From the cell containing the given text, extract its center point as [X, Y] coordinate. 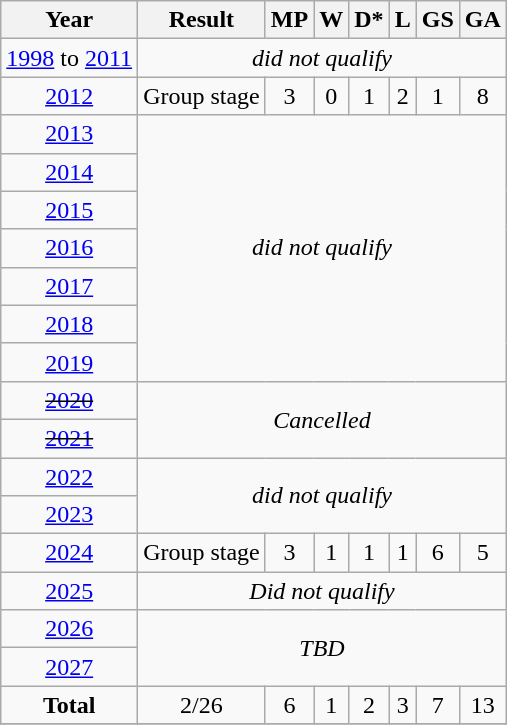
2015 [70, 210]
2023 [70, 515]
GA [482, 20]
2026 [70, 629]
MP [289, 20]
GS [438, 20]
2022 [70, 477]
W [332, 20]
1998 to 2011 [70, 58]
2016 [70, 248]
2017 [70, 286]
Year [70, 20]
0 [332, 96]
5 [482, 553]
2/26 [202, 705]
2027 [70, 667]
8 [482, 96]
2018 [70, 324]
L [402, 20]
7 [438, 705]
Result [202, 20]
2024 [70, 553]
2012 [70, 96]
2019 [70, 362]
Total [70, 705]
Did not qualify [322, 591]
2021 [70, 438]
D* [369, 20]
2014 [70, 172]
2020 [70, 400]
TBD [322, 648]
2013 [70, 134]
Cancelled [322, 419]
13 [482, 705]
2025 [70, 591]
